For the text-containing cell, return its midpoint in (X, Y) coordinate format. 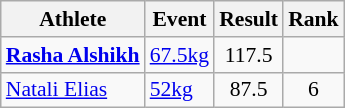
Event (180, 19)
52kg (180, 90)
Athlete (73, 19)
6 (314, 90)
117.5 (248, 55)
Natali Elias (73, 90)
Rank (314, 19)
Result (248, 19)
Rasha Alshikh (73, 55)
87.5 (248, 90)
67.5kg (180, 55)
